Extract the (x, y) coordinate from the center of the cell holding the provided text.  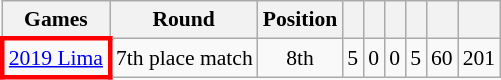
7th place match (184, 58)
8th (300, 58)
60 (442, 58)
2019 Lima (56, 58)
201 (480, 58)
Games (56, 20)
Round (184, 20)
Position (300, 20)
